Determine the (X, Y) coordinate at the center of the cell enclosing the given text.  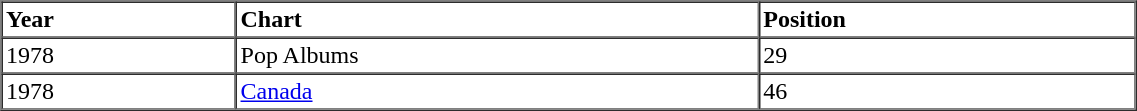
Pop Albums (498, 56)
29 (948, 56)
46 (948, 92)
Canada (498, 92)
Chart (498, 20)
Position (948, 20)
Year (120, 20)
